Locate the cell with the specified text and output its [x, y] center coordinate. 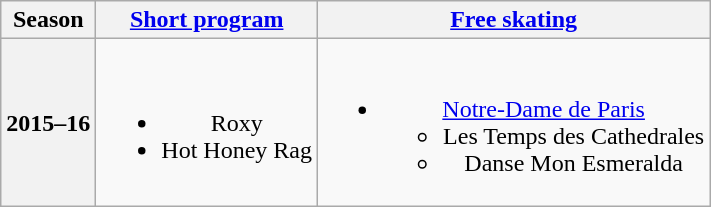
Short program [207, 20]
Season [48, 20]
2015–16 [48, 122]
Free skating [514, 20]
RoxyHot Honey Rag [207, 122]
Notre-Dame de Paris Les Temps des CathedralesDanse Mon Esmeralda [514, 122]
